Pinpoint the cell where the given text exists, returning its (X, Y) midpoint coordinate. 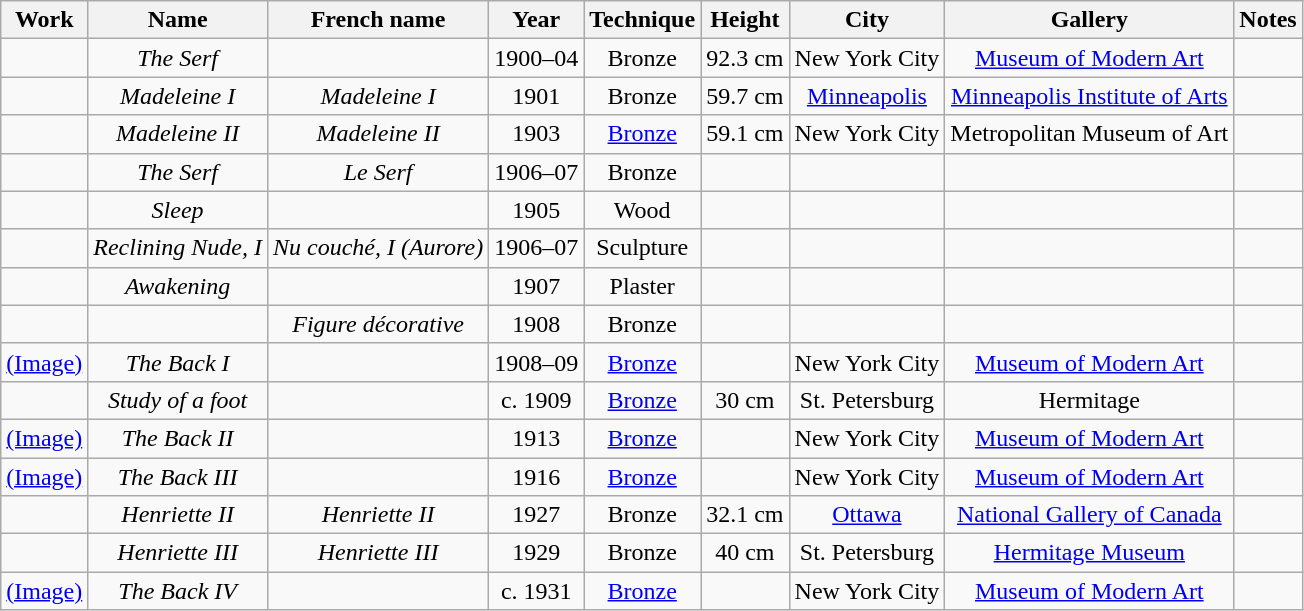
The Back II (178, 438)
1929 (536, 553)
Reclining Nude, I (178, 248)
30 cm (745, 400)
Hermitage (1090, 400)
National Gallery of Canada (1090, 515)
Minneapolis (867, 96)
92.3 cm (745, 58)
Hermitage Museum (1090, 553)
1903 (536, 134)
Ottawa (867, 515)
Le Serf (378, 172)
Technique (642, 20)
Notes (1268, 20)
59.1 cm (745, 134)
City (867, 20)
1900–04 (536, 58)
The Back I (178, 362)
The Back III (178, 477)
Awakening (178, 286)
1907 (536, 286)
Figure décorative (378, 324)
Work (44, 20)
Study of a foot (178, 400)
40 cm (745, 553)
French name (378, 20)
Wood (642, 210)
Name (178, 20)
Minneapolis Institute of Arts (1090, 96)
Sleep (178, 210)
Nu couché, I (Aurore) (378, 248)
Sculpture (642, 248)
Plaster (642, 286)
32.1 cm (745, 515)
Height (745, 20)
Year (536, 20)
c. 1931 (536, 591)
1916 (536, 477)
Gallery (1090, 20)
1927 (536, 515)
1901 (536, 96)
The Back IV (178, 591)
1913 (536, 438)
c. 1909 (536, 400)
Metropolitan Museum of Art (1090, 134)
1908–09 (536, 362)
59.7 cm (745, 96)
1908 (536, 324)
1905 (536, 210)
